Pinpoint the cell where the given text exists, returning its (X, Y) midpoint coordinate. 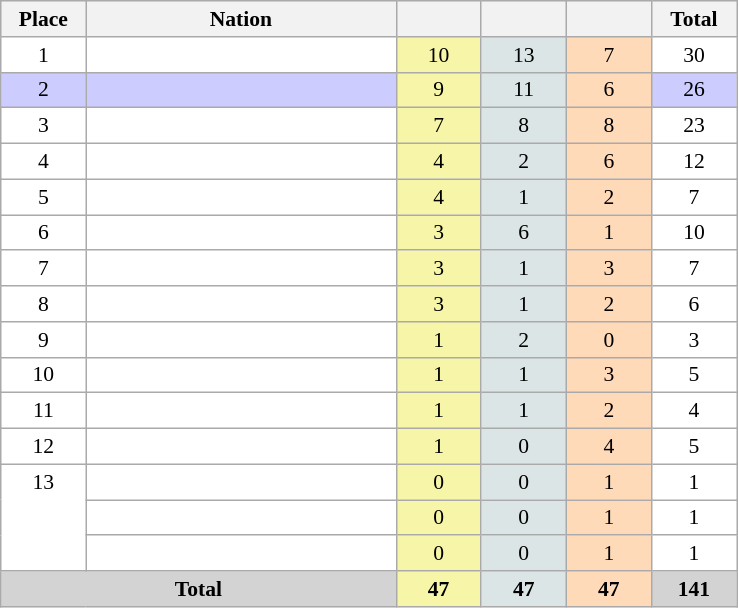
26 (694, 90)
23 (694, 126)
141 (694, 589)
Nation (241, 19)
30 (694, 55)
Place (44, 19)
